From the cell containing the given text, extract its center point as [X, Y] coordinate. 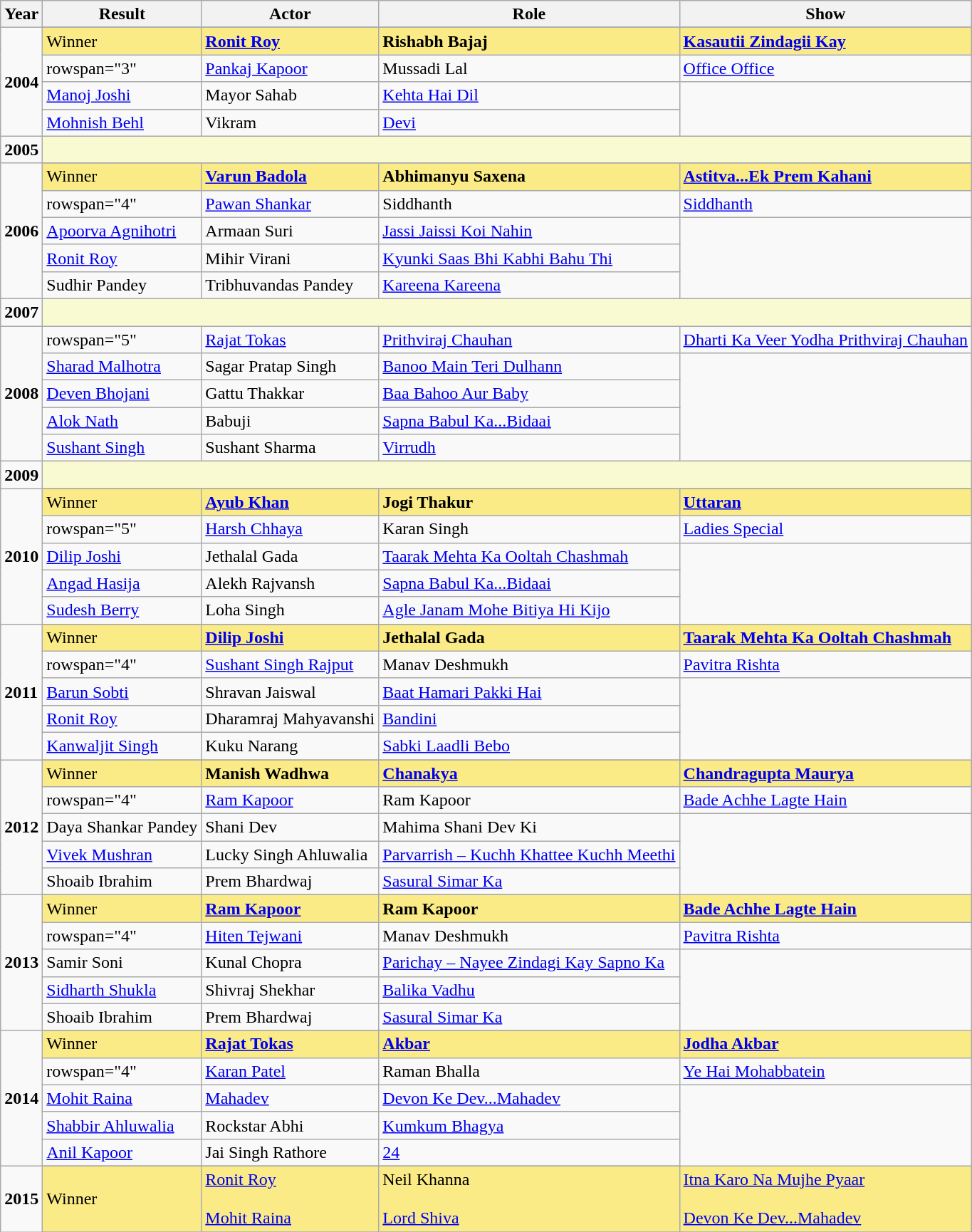
Role [529, 14]
2005 [21, 150]
Hiten Tejwani [291, 936]
Lucky Singh Ahluwalia [291, 855]
2008 [21, 394]
Kyunki Saas Bhi Kabhi Bahu Thi [529, 258]
Dharti Ka Veer Yodha Prithviraj Chauhan [826, 340]
Baa Bahoo Aur Baby [529, 394]
Sushant Sharma [291, 448]
Result [122, 14]
Karan Singh [529, 529]
2014 [21, 1098]
Mahima Shani Dev Ki [529, 828]
Manish Wadhwa [291, 773]
Akbar [529, 1044]
Daya Shankar Pandey [122, 828]
Itna Karo Na Mujhe PyaarDevon Ke Dev...Mahadev [826, 1199]
Kareena Kareena [529, 285]
Neil KhannaLord Shiva [529, 1199]
Sidharth Shukla [122, 990]
Jodha Akbar [826, 1044]
Chanakya [529, 773]
2004 [21, 82]
Show [826, 14]
Tribhuvandas Pandey [291, 285]
Vivek Mushran [122, 855]
Prithviraj Chauhan [529, 340]
Sushant Singh [122, 448]
Loha Singh [291, 610]
Vikram [291, 122]
Virrudh [529, 448]
Chandragupta Maurya [826, 773]
2009 [21, 475]
Mussadi Lal [529, 68]
24 [529, 1152]
Raman Bhalla [529, 1071]
Jai Singh Rathore [291, 1152]
Sudhir Pandey [122, 285]
Sabki Laadli Bebo [529, 746]
Kanwaljit Singh [122, 746]
Varun Badola [291, 177]
Agle Janam Mohe Bitiya Hi Kijo [529, 610]
Banoo Main Teri Dulhann [529, 367]
Barun Sobti [122, 691]
Anil Kapoor [122, 1152]
Pankaj Kapoor [291, 68]
Sushant Singh Rajput [291, 664]
Angad Hasija [122, 583]
Bandini [529, 719]
Rishabh Bajaj [529, 41]
Harsh Chhaya [291, 529]
Dharamraj Mahyavanshi [291, 719]
2015 [21, 1199]
2012 [21, 827]
Uttaran [826, 502]
Mihir Virani [291, 258]
Ayub Khan [291, 502]
Manoj Joshi [122, 95]
Devi [529, 122]
Pawan Shankar [291, 204]
Parichay – Nayee Zindagi Kay Sapno Ka [529, 963]
Baat Hamari Pakki Hai [529, 691]
Shabbir Ahluwalia [122, 1125]
Jassi Jaissi Koi Nahin [529, 231]
Samir Soni [122, 963]
Ladies Special [826, 529]
Actor [291, 14]
Alekh Rajvansh [291, 583]
Abhimanyu Saxena [529, 177]
Kunal Chopra [291, 963]
Balika Vadhu [529, 990]
2011 [21, 691]
Rockstar Abhi [291, 1125]
Ye Hai Mohabbatein [826, 1071]
Karan Patel [291, 1071]
Ronit RoyMohit Raina [291, 1199]
Kuku Narang [291, 746]
Office Office [826, 68]
rowspan="3" [122, 68]
Apoorva Agnihotri [122, 231]
Jogi Thakur [529, 502]
Deven Bhojani [122, 394]
Gattu Thakkar [291, 394]
Kumkum Bhagya [529, 1125]
Mayor Sahab [291, 95]
2007 [21, 312]
Year [21, 14]
Parvarrish – Kuchh Khattee Kuchh Meethi [529, 855]
Armaan Suri [291, 231]
Sudesh Berry [122, 610]
2013 [21, 963]
Sharad Malhotra [122, 367]
Mahadev [291, 1098]
2010 [21, 556]
2006 [21, 231]
Babuji [291, 421]
Sagar Pratap Singh [291, 367]
Mohnish Behl [122, 122]
Alok Nath [122, 421]
Astitva...Ek Prem Kahani [826, 177]
Kehta Hai Dil [529, 95]
Devon Ke Dev...Mahadev [529, 1098]
Kasautii Zindagii Kay [826, 41]
Shravan Jaiswal [291, 691]
Shani Dev [291, 828]
Mohit Raina [122, 1098]
Shivraj Shekhar [291, 990]
